For the text-containing cell, return its midpoint in (X, Y) coordinate format. 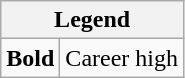
Legend (92, 20)
Bold (30, 58)
Career high (122, 58)
